Determine the [X, Y] coordinate at the center of the cell enclosing the given text.  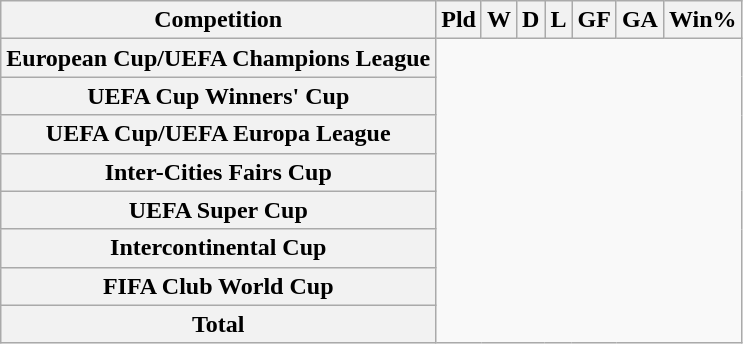
Competition [218, 20]
GA [640, 20]
Pld [459, 20]
FIFA Club World Cup [218, 286]
Win% [702, 20]
D [531, 20]
European Cup/UEFA Champions League [218, 58]
L [558, 20]
GF [594, 20]
UEFA Cup Winners' Cup [218, 96]
UEFA Super Cup [218, 210]
Intercontinental Cup [218, 248]
Inter-Cities Fairs Cup [218, 172]
UEFA Cup/UEFA Europa League [218, 134]
W [498, 20]
Total [218, 324]
